Provide the [x, y] coordinate of the cell's center where the given text is located.  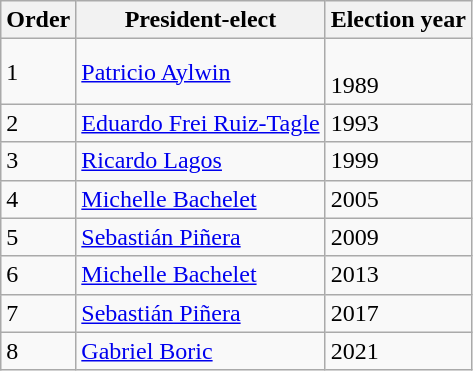
2021 [398, 351]
Election year [398, 20]
5 [38, 237]
1 [38, 72]
Gabriel Boric [200, 351]
2013 [398, 275]
3 [38, 161]
8 [38, 351]
Eduardo Frei Ruiz-Tagle [200, 123]
1993 [398, 123]
2009 [398, 237]
7 [38, 313]
4 [38, 199]
1999 [398, 161]
Ricardo Lagos [200, 161]
Order [38, 20]
6 [38, 275]
2005 [398, 199]
2 [38, 123]
1989 [398, 72]
President-elect [200, 20]
2017 [398, 313]
Patricio Aylwin [200, 72]
